Detect which cell encompasses the target text, then output its (X, Y) center coordinate. 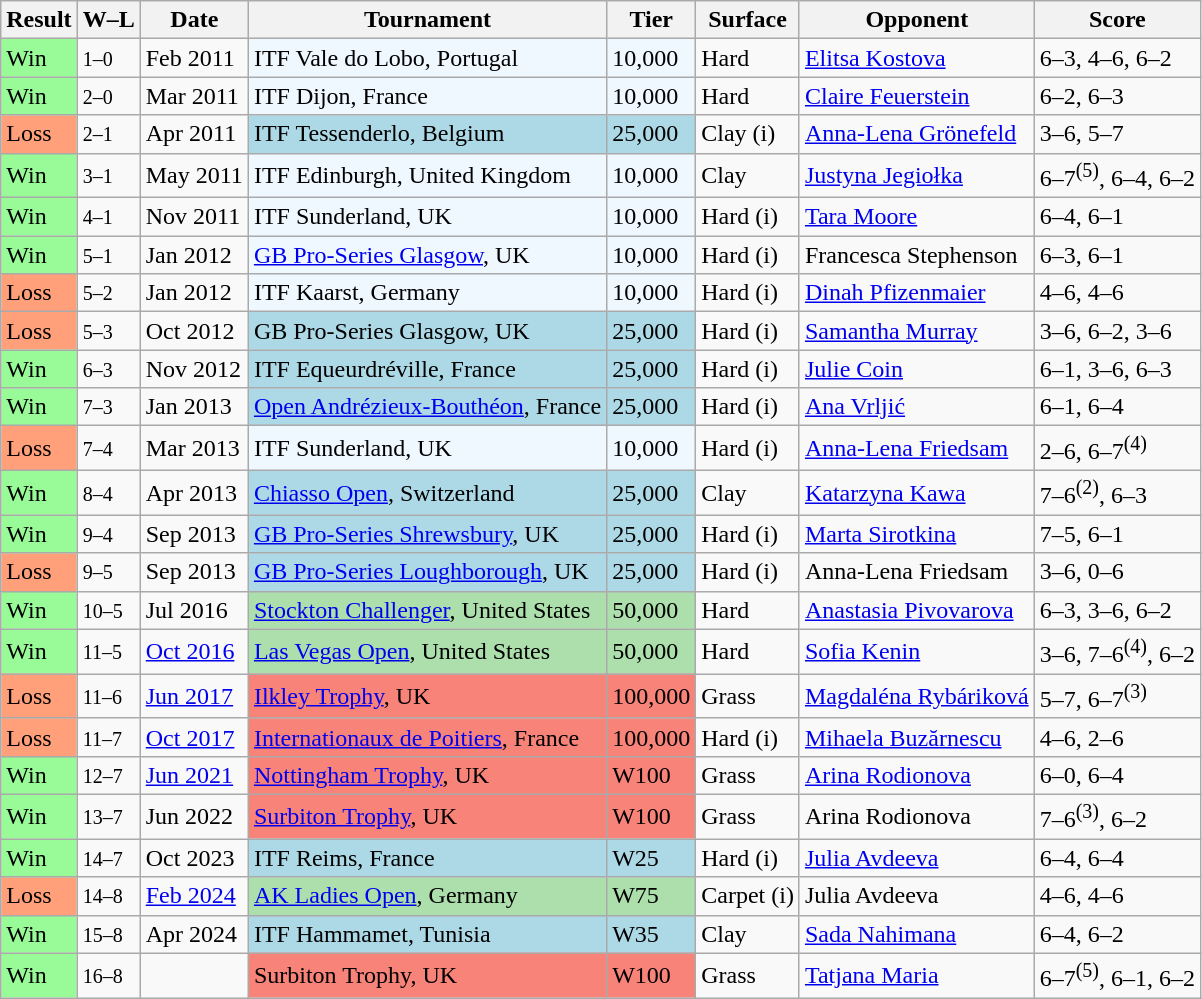
Anna-Lena Grönefeld (916, 134)
3–6, 7–6(4), 6–2 (1117, 652)
Nov 2011 (194, 217)
6–7(5), 6–4, 6–2 (1117, 176)
Oct 2017 (194, 737)
16–8 (108, 976)
Tournament (427, 20)
ITF Kaarst, Germany (427, 293)
Jun 2021 (194, 775)
Mar 2011 (194, 96)
7–3 (108, 407)
Oct 2012 (194, 331)
3–1 (108, 176)
Date (194, 20)
GB Pro-Series Shrewsbury, UK (427, 534)
Anastasia Pivovarova (916, 610)
Stockton Challenger, United States (427, 610)
Dinah Pfizenmaier (916, 293)
Sada Nahimana (916, 934)
Apr 2013 (194, 492)
Sofia Kenin (916, 652)
Nottingham Trophy, UK (427, 775)
6–7(5), 6–1, 6–2 (1117, 976)
Oct 2023 (194, 858)
Ilkley Trophy, UK (427, 696)
ITF Equeurdréville, France (427, 369)
W–L (108, 20)
Apr 2024 (194, 934)
Marta Sirotkina (916, 534)
5–1 (108, 255)
Jun 2022 (194, 816)
Nov 2012 (194, 369)
11–6 (108, 696)
Tara Moore (916, 217)
Score (1117, 20)
Ana Vrljić (916, 407)
Tier (652, 20)
Jan 2013 (194, 407)
4–6, 2–6 (1117, 737)
W75 (652, 896)
9–5 (108, 572)
ITF Vale do Lobo, Portugal (427, 58)
May 2011 (194, 176)
3–6, 5–7 (1117, 134)
Claire Feuerstein (916, 96)
Las Vegas Open, United States (427, 652)
Oct 2016 (194, 652)
7–5, 6–1 (1117, 534)
2–6, 6–7(4) (1117, 448)
6–4, 6–2 (1117, 934)
6–4, 6–1 (1117, 217)
Jul 2016 (194, 610)
14–8 (108, 896)
ITF Dijon, France (427, 96)
3–6, 0–6 (1117, 572)
7–6(3), 6–2 (1117, 816)
7–6(2), 6–3 (1117, 492)
6–0, 6–4 (1117, 775)
9–4 (108, 534)
Feb 2024 (194, 896)
Clay (i) (748, 134)
ITF Hammamet, Tunisia (427, 934)
6–3, 6–1 (1117, 255)
Jun 2017 (194, 696)
11–7 (108, 737)
2–1 (108, 134)
Elitsa Kostova (916, 58)
Magdaléna Rybáriková (916, 696)
Francesca Stephenson (916, 255)
AK Ladies Open, Germany (427, 896)
6–1, 3–6, 6–3 (1117, 369)
Open Andrézieux-Bouthéon, France (427, 407)
W25 (652, 858)
Tatjana Maria (916, 976)
12–7 (108, 775)
5–3 (108, 331)
Samantha Murray (916, 331)
11–5 (108, 652)
ITF Reims, France (427, 858)
14–7 (108, 858)
3–6, 6–2, 3–6 (1117, 331)
ITF Tessenderlo, Belgium (427, 134)
5–7, 6–7(3) (1117, 696)
6–3, 3–6, 6–2 (1117, 610)
Julie Coin (916, 369)
Opponent (916, 20)
15–8 (108, 934)
6–2, 6–3 (1117, 96)
1–0 (108, 58)
Chiasso Open, Switzerland (427, 492)
4–1 (108, 217)
W35 (652, 934)
10–5 (108, 610)
Carpet (i) (748, 896)
6–1, 6–4 (1117, 407)
Feb 2011 (194, 58)
6–3 (108, 369)
Mar 2013 (194, 448)
Mihaela Buzărnescu (916, 737)
Katarzyna Kawa (916, 492)
7–4 (108, 448)
Apr 2011 (194, 134)
Internationaux de Poitiers, France (427, 737)
Surface (748, 20)
Result (39, 20)
5–2 (108, 293)
13–7 (108, 816)
8–4 (108, 492)
6–4, 6–4 (1117, 858)
6–3, 4–6, 6–2 (1117, 58)
2–0 (108, 96)
Justyna Jegiołka (916, 176)
ITF Edinburgh, United Kingdom (427, 176)
GB Pro-Series Loughborough, UK (427, 572)
